For the text-containing cell, return its midpoint in [X, Y] coordinate format. 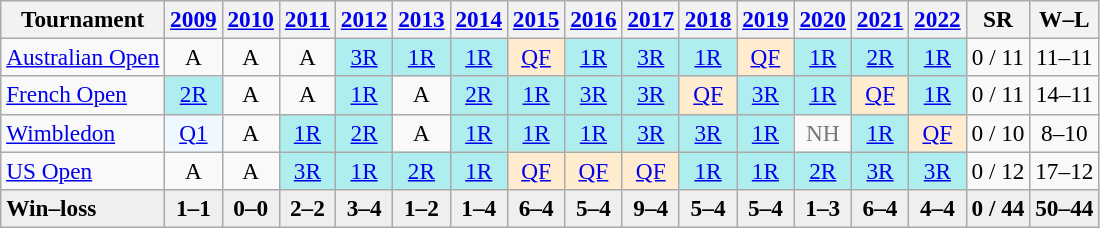
2012 [364, 19]
Wimbledon [83, 133]
2020 [822, 19]
2022 [938, 19]
1–3 [822, 208]
2013 [422, 19]
0–0 [250, 208]
2010 [250, 19]
Australian Open [83, 57]
1–4 [478, 208]
3–4 [364, 208]
8–10 [1064, 133]
2021 [880, 19]
0 / 44 [998, 208]
2019 [766, 19]
2009 [194, 19]
2011 [307, 19]
Tournament [83, 19]
Win–loss [83, 208]
1–1 [194, 208]
2017 [650, 19]
50–44 [1064, 208]
French Open [83, 95]
US Open [83, 170]
0 / 12 [998, 170]
2014 [478, 19]
4–4 [938, 208]
0 / 10 [998, 133]
2016 [594, 19]
1–2 [422, 208]
2018 [708, 19]
9–4 [650, 208]
11–11 [1064, 57]
NH [822, 133]
W–L [1064, 19]
2015 [536, 19]
17–12 [1064, 170]
SR [998, 19]
14–11 [1064, 95]
Q1 [194, 133]
2–2 [307, 208]
